Provide the (x, y) coordinate of the cell's center where the given text is located.  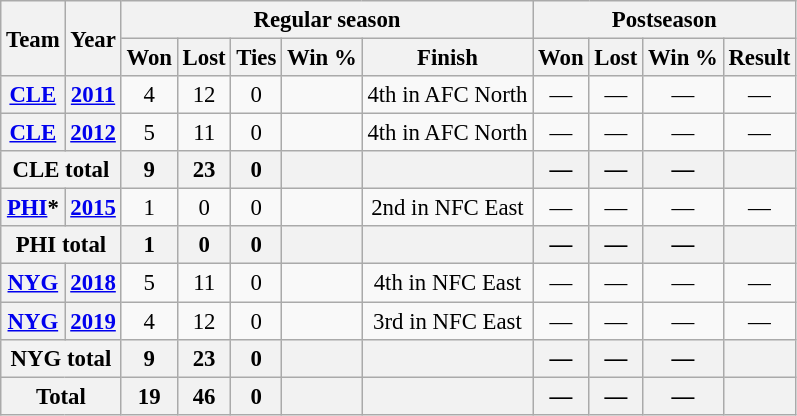
3rd in NFC East (448, 321)
Team (33, 38)
4th in NFC East (448, 283)
2012 (93, 133)
Regular season (327, 20)
2018 (93, 283)
Result (760, 58)
Total (61, 396)
2015 (93, 208)
2nd in NFC East (448, 208)
2019 (93, 321)
Postseason (664, 20)
CLE total (61, 170)
Year (93, 38)
PHI* (33, 208)
2011 (93, 95)
46 (204, 396)
Ties (256, 58)
NYG total (61, 358)
PHI total (61, 245)
19 (149, 396)
Finish (448, 58)
